Find where the given text appears and provide that cell's center as (X, Y) coordinate. 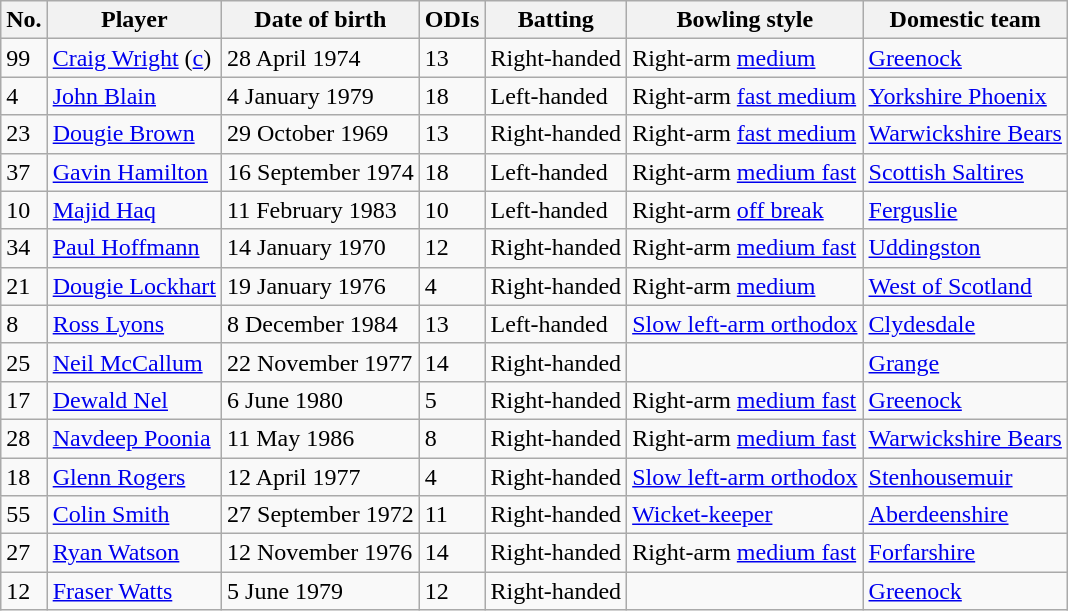
28 (24, 438)
11 May 1986 (321, 438)
27 (24, 553)
11 (452, 515)
25 (24, 362)
Neil McCallum (134, 362)
Fraser Watts (134, 591)
34 (24, 248)
12 November 1976 (321, 553)
John Blain (134, 96)
29 October 1969 (321, 134)
11 February 1983 (321, 210)
Batting (556, 20)
27 September 1972 (321, 515)
55 (24, 515)
Dewald Nel (134, 400)
21 (24, 286)
4 January 1979 (321, 96)
Majid Haq (134, 210)
Wicket-keeper (745, 515)
17 (24, 400)
Colin Smith (134, 515)
Grange (965, 362)
Paul Hoffmann (134, 248)
23 (24, 134)
Clydesdale (965, 324)
Dougie Brown (134, 134)
12 April 1977 (321, 477)
Aberdeenshire (965, 515)
Craig Wright (c) (134, 58)
Date of birth (321, 20)
5 June 1979 (321, 591)
Stenhousemuir (965, 477)
Glenn Rogers (134, 477)
Yorkshire Phoenix (965, 96)
Ferguslie (965, 210)
37 (24, 172)
Domestic team (965, 20)
16 September 1974 (321, 172)
Forfarshire (965, 553)
Right-arm off break (745, 210)
No. (24, 20)
Gavin Hamilton (134, 172)
Uddingston (965, 248)
28 April 1974 (321, 58)
5 (452, 400)
Player (134, 20)
14 January 1970 (321, 248)
99 (24, 58)
Ross Lyons (134, 324)
Scottish Saltires (965, 172)
6 June 1980 (321, 400)
22 November 1977 (321, 362)
West of Scotland (965, 286)
19 January 1976 (321, 286)
ODIs (452, 20)
8 December 1984 (321, 324)
Ryan Watson (134, 553)
Navdeep Poonia (134, 438)
Dougie Lockhart (134, 286)
Bowling style (745, 20)
